Pinpoint the cell where the given text exists, returning its [x, y] midpoint coordinate. 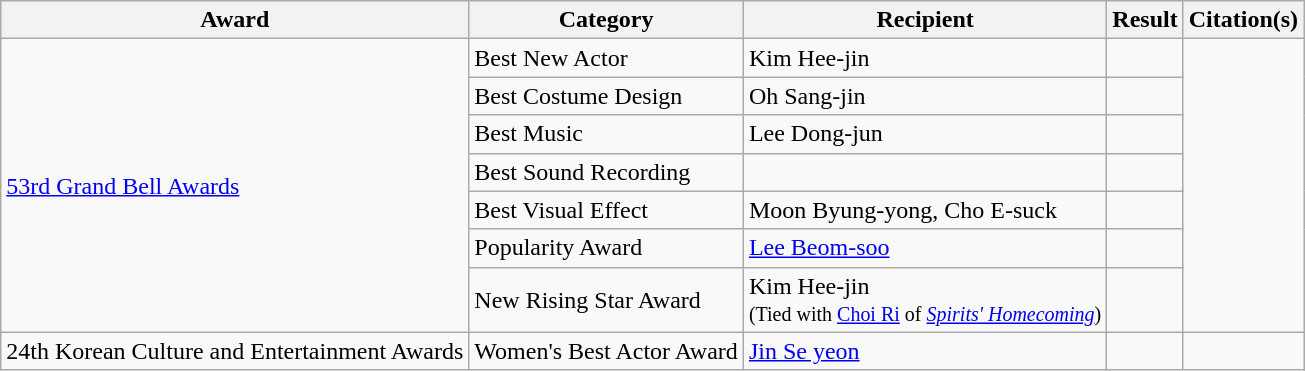
Recipient [924, 20]
24th Korean Culture and Entertainment Awards [235, 351]
Moon Byung-yong, Cho E-suck [924, 210]
Lee Beom-soo [924, 248]
Award [235, 20]
Category [606, 20]
Best Visual Effect [606, 210]
Best Music [606, 134]
Oh Sang-jin [924, 96]
Kim Hee-jin [924, 58]
Best Sound Recording [606, 172]
Best Costume Design [606, 96]
Best New Actor [606, 58]
Result [1145, 20]
Women's Best Actor Award [606, 351]
Popularity Award [606, 248]
53rd Grand Bell Awards [235, 186]
Lee Dong-jun [924, 134]
Citation(s) [1243, 20]
Jin Se yeon [924, 351]
New Rising Star Award [606, 300]
Kim Hee-jin (Tied with Choi Ri of Spirits' Homecoming) [924, 300]
